Extract the (x, y) coordinate from the center of the cell holding the provided text.  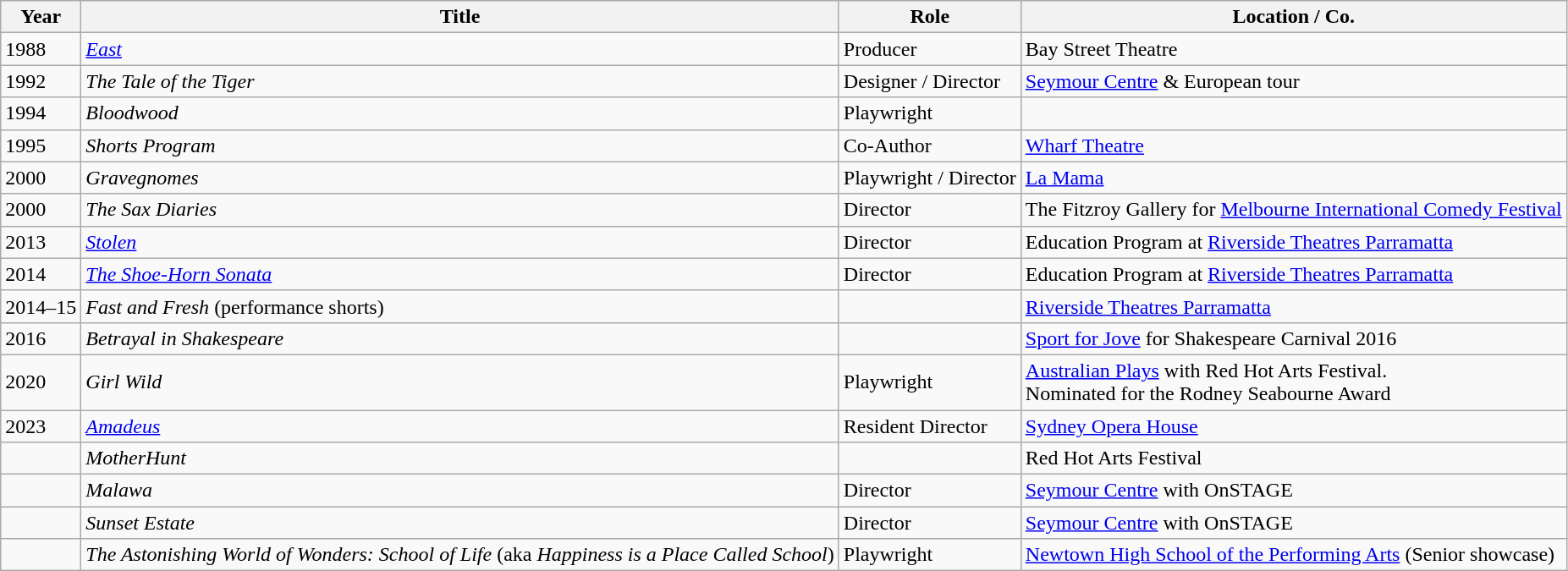
2020 (41, 382)
1995 (41, 145)
2016 (41, 338)
The Sax Diaries (460, 210)
Title (460, 17)
Seymour Centre & European tour (1293, 81)
Resident Director (929, 426)
Producer (929, 49)
The Astonishing World of Wonders: School of Life (aka Happiness is a Place Called School) (460, 555)
2023 (41, 426)
Malawa (460, 491)
2014–15 (41, 306)
Playwright / Director (929, 178)
Sport for Jove for Shakespeare Carnival 2016 (1293, 338)
Year (41, 17)
Location / Co. (1293, 17)
MotherHunt (460, 458)
Australian Plays with Red Hot Arts Festival. Nominated for the Rodney Seabourne Award (1293, 382)
Amadeus (460, 426)
Shorts Program (460, 145)
The Shoe-Horn Sonata (460, 274)
Red Hot Arts Festival (1293, 458)
Newtown High School of the Performing Arts (Senior showcase) (1293, 555)
1994 (41, 113)
Role (929, 17)
Stolen (460, 242)
Betrayal in Shakespeare (460, 338)
1988 (41, 49)
Riverside Theatres Parramatta (1293, 306)
Co-Author (929, 145)
2014 (41, 274)
Gravegnomes (460, 178)
Bay Street Theatre (1293, 49)
Sydney Opera House (1293, 426)
La Mama (1293, 178)
Designer / Director (929, 81)
1992 (41, 81)
Wharf Theatre (1293, 145)
Bloodwood (460, 113)
East (460, 49)
The Fitzroy Gallery for Melbourne International Comedy Festival (1293, 210)
Fast and Fresh (performance shorts) (460, 306)
Girl Wild (460, 382)
2013 (41, 242)
The Tale of the Tiger (460, 81)
Sunset Estate (460, 523)
